Extract the (x, y) coordinate from the center of the cell holding the provided text.  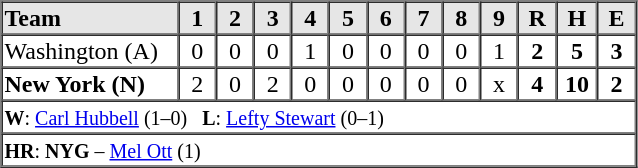
Washington (A) (90, 50)
6 (386, 18)
10 (577, 84)
8 (461, 18)
New York (N) (90, 84)
x (499, 84)
7 (424, 18)
R (538, 18)
Team (90, 18)
9 (499, 18)
E (616, 18)
H (577, 18)
HR: NYG – Mel Ott (1) (319, 150)
W: Carl Hubbell (1–0) L: Lefty Stewart (0–1) (319, 116)
